Extract the (x, y) coordinate from the center of the cell holding the provided text.  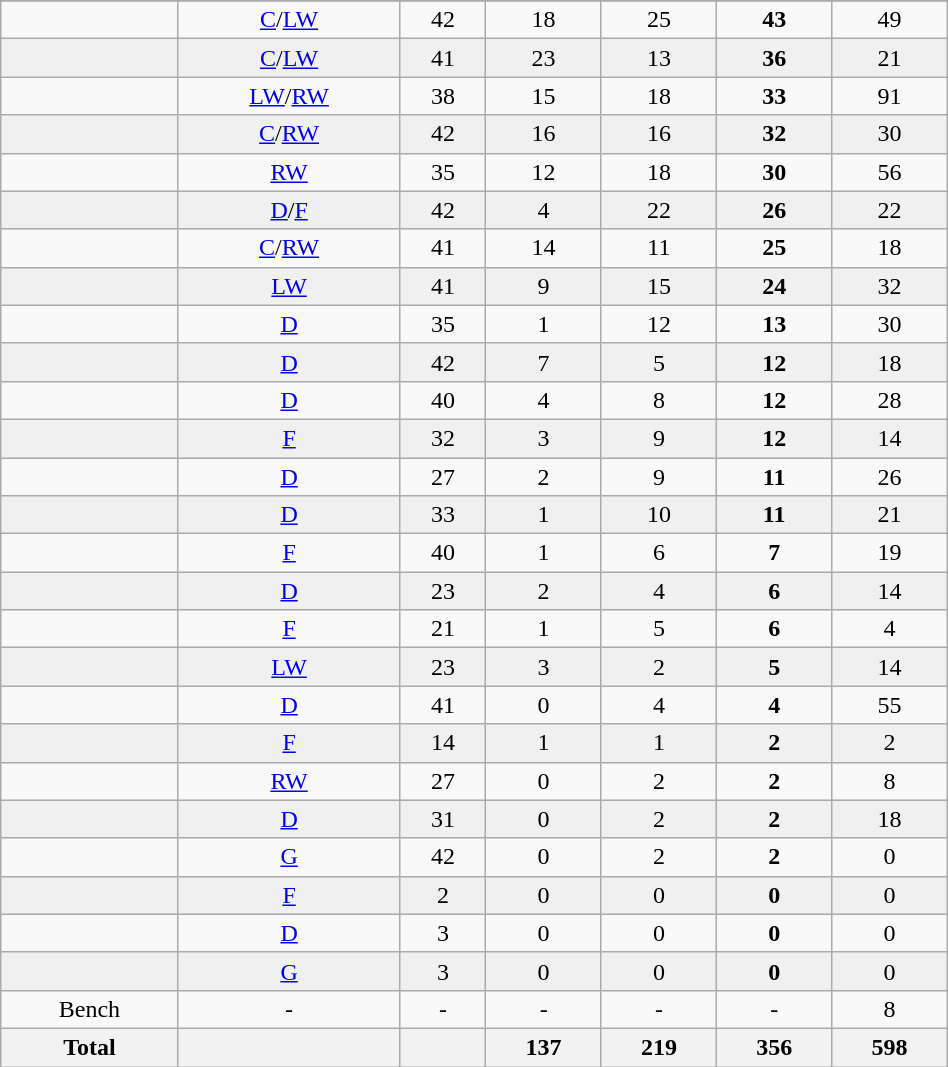
219 (658, 1047)
LW/RW (289, 96)
28 (890, 400)
55 (890, 705)
56 (890, 172)
49 (890, 20)
D/F (289, 210)
137 (544, 1047)
598 (890, 1047)
24 (774, 286)
Total (90, 1047)
356 (774, 1047)
38 (443, 96)
31 (443, 819)
36 (774, 58)
43 (774, 20)
10 (658, 515)
19 (890, 553)
91 (890, 96)
Bench (90, 1009)
